For the text-containing cell, return its midpoint in (x, y) coordinate format. 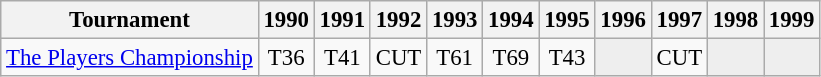
1999 (792, 20)
1991 (342, 20)
T41 (342, 58)
1993 (455, 20)
1990 (286, 20)
T36 (286, 58)
T61 (455, 58)
1998 (735, 20)
Tournament (130, 20)
1997 (679, 20)
T43 (567, 58)
1995 (567, 20)
1994 (511, 20)
T69 (511, 58)
1996 (623, 20)
The Players Championship (130, 58)
1992 (398, 20)
